Locate the cell with the specified text and output its [x, y] center coordinate. 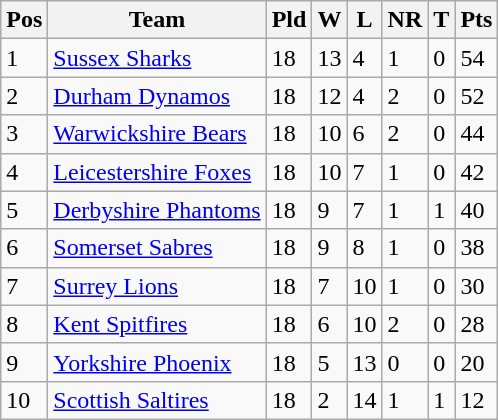
Scottish Saltires [157, 400]
38 [476, 248]
44 [476, 134]
Pld [289, 20]
Somerset Sabres [157, 248]
Sussex Sharks [157, 58]
Surrey Lions [157, 286]
Pts [476, 20]
NR [405, 20]
Warwickshire Bears [157, 134]
42 [476, 172]
28 [476, 324]
Pos [24, 20]
T [442, 20]
Derbyshire Phantoms [157, 210]
Yorkshire Phoenix [157, 362]
L [364, 20]
Kent Spitfires [157, 324]
Team [157, 20]
52 [476, 96]
54 [476, 58]
Durham Dynamos [157, 96]
14 [364, 400]
30 [476, 286]
40 [476, 210]
W [330, 20]
Leicestershire Foxes [157, 172]
3 [24, 134]
20 [476, 362]
